Return (X, Y) of the center of cell containing provided text 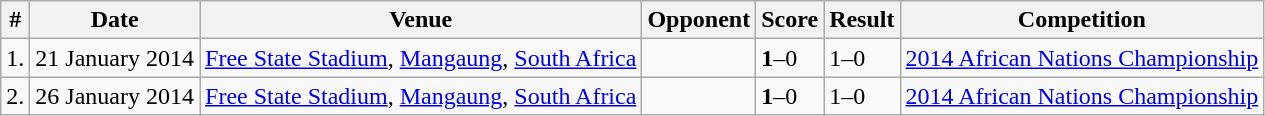
26 January 2014 (115, 96)
Score (790, 20)
2. (16, 96)
Date (115, 20)
Competition (1082, 20)
Result (862, 20)
21 January 2014 (115, 58)
# (16, 20)
1. (16, 58)
Venue (421, 20)
Opponent (699, 20)
